Detect which cell encompasses the target text, then output its (x, y) center coordinate. 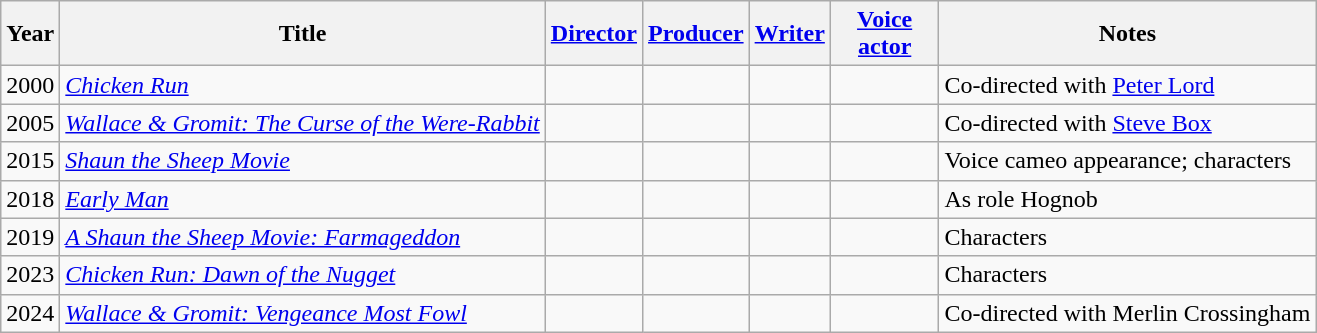
Notes (1128, 34)
2015 (30, 161)
2005 (30, 123)
2000 (30, 85)
Director (594, 34)
Writer (790, 34)
Early Man (302, 199)
2018 (30, 199)
Year (30, 34)
Title (302, 34)
Co-directed with Merlin Crossingham (1128, 313)
As role Hognob (1128, 199)
Shaun the Sheep Movie (302, 161)
Chicken Run: Dawn of the Nugget (302, 275)
2024 (30, 313)
Co-directed with Steve Box (1128, 123)
Wallace & Gromit: The Curse of the Were-Rabbit (302, 123)
A Shaun the Sheep Movie: Farmageddon (302, 237)
Voice cameo appearance; characters (1128, 161)
2023 (30, 275)
Wallace & Gromit: Vengeance Most Fowl (302, 313)
Chicken Run (302, 85)
Co-directed with Peter Lord (1128, 85)
Producer (696, 34)
Voice actor (884, 34)
2019 (30, 237)
